Search for the cell housing the specified text and yield its [X, Y] center coordinate. 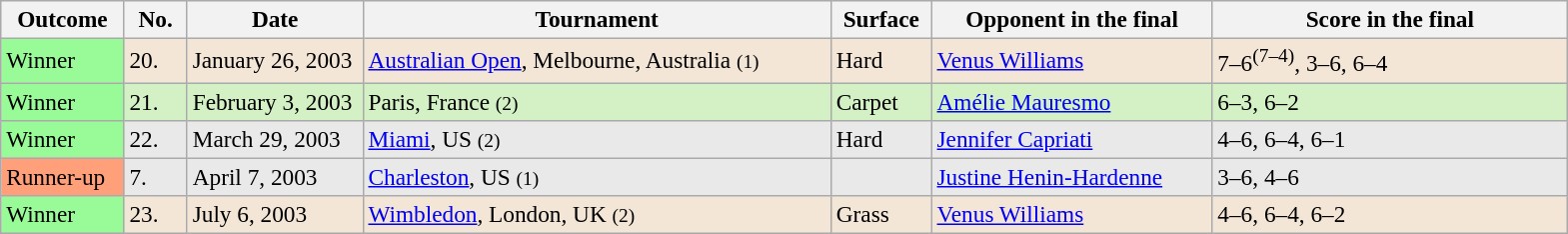
Amélie Mauresmo [1071, 101]
Runner-up [62, 177]
Charleston, US (1) [597, 177]
February 3, 2003 [275, 101]
Paris, France (2) [597, 101]
January 26, 2003 [275, 60]
Jennifer Capriati [1071, 139]
Australian Open, Melbourne, Australia (1) [597, 60]
Carpet [881, 101]
Wimbledon, London, UK (2) [597, 214]
April 7, 2003 [275, 177]
22. [156, 139]
Grass [881, 214]
No. [156, 19]
4–6, 6–4, 6–2 [1390, 214]
6–3, 6–2 [1390, 101]
3–6, 4–6 [1390, 177]
7–6(7–4), 3–6, 6–4 [1390, 60]
20. [156, 60]
Outcome [62, 19]
Miami, US (2) [597, 139]
Score in the final [1390, 19]
March 29, 2003 [275, 139]
Tournament [597, 19]
Surface [881, 19]
Date [275, 19]
Opponent in the final [1071, 19]
Justine Henin-Hardenne [1071, 177]
4–6, 6–4, 6–1 [1390, 139]
21. [156, 101]
23. [156, 214]
7. [156, 177]
July 6, 2003 [275, 214]
